Determine the (X, Y) coordinate at the center of the cell enclosing the given text.  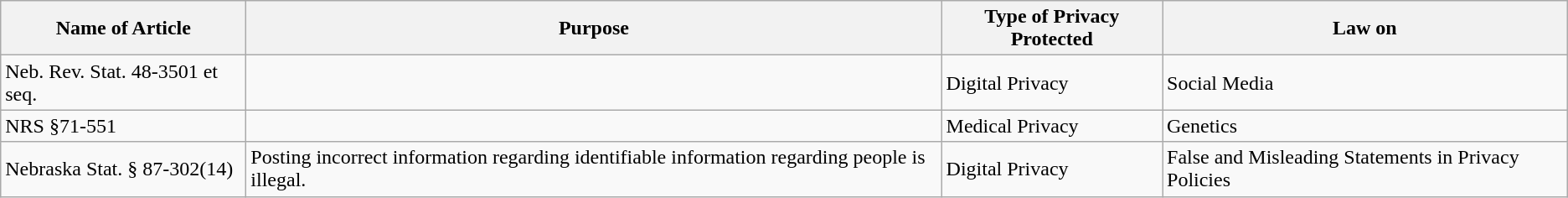
NRS §71-551 (124, 126)
Neb. Rev. Stat. 48-3501 et seq. (124, 82)
Genetics (1365, 126)
Nebraska Stat. § 87-302(14) (124, 169)
False and Misleading Statements in Privacy Policies (1365, 169)
Posting incorrect information regarding identifiable information regarding people is illegal. (594, 169)
Name of Article (124, 29)
Law on (1365, 29)
Medical Privacy (1052, 126)
Purpose (594, 29)
Social Media (1365, 82)
Type of Privacy Protected (1052, 29)
